Return [X, Y] of the center of cell containing provided text 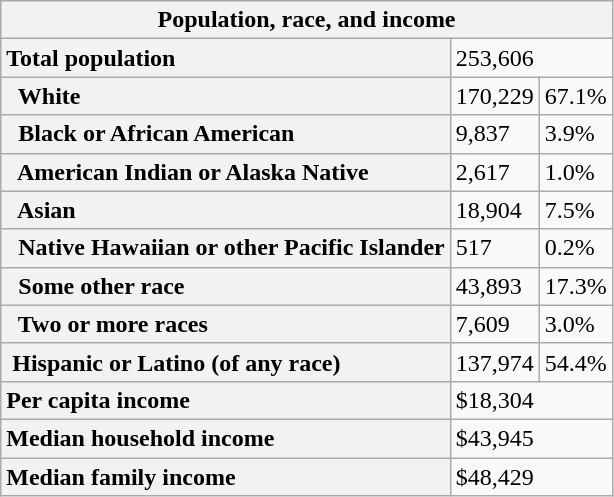
Black or African American [226, 134]
517 [494, 248]
2,617 [494, 172]
Two or more races [226, 324]
White [226, 96]
7,609 [494, 324]
17.3% [576, 286]
43,893 [494, 286]
Total population [226, 58]
$48,429 [531, 477]
137,974 [494, 362]
Asian [226, 210]
0.2% [576, 248]
Population, race, and income [307, 20]
Per capita income [226, 400]
Hispanic or Latino (of any race) [226, 362]
Native Hawaiian or other Pacific Islander [226, 248]
$43,945 [531, 438]
Median family income [226, 477]
18,904 [494, 210]
54.4% [576, 362]
67.1% [576, 96]
170,229 [494, 96]
1.0% [576, 172]
Median household income [226, 438]
American Indian or Alaska Native [226, 172]
9,837 [494, 134]
$18,304 [531, 400]
7.5% [576, 210]
Some other race [226, 286]
3.0% [576, 324]
253,606 [531, 58]
3.9% [576, 134]
